For the text-containing cell, return its midpoint in [x, y] coordinate format. 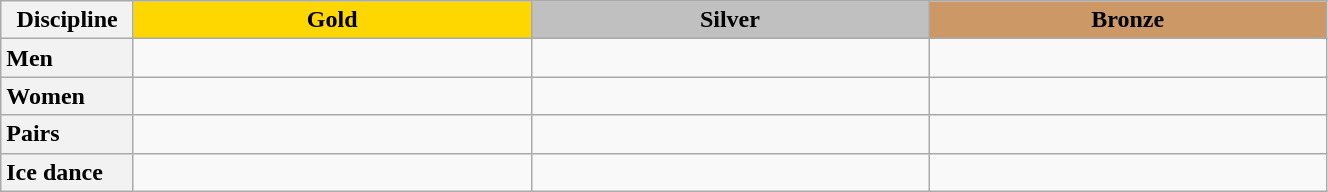
Gold [332, 20]
Pairs [68, 134]
Bronze [1128, 20]
Men [68, 58]
Women [68, 96]
Discipline [68, 20]
Silver [730, 20]
Ice dance [68, 172]
